Output the (X, Y) coordinate of the center of the cell containing the given text.  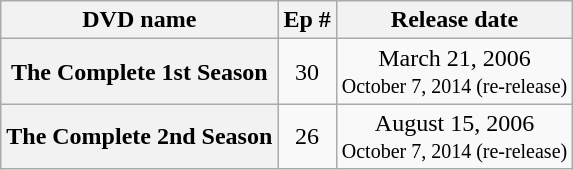
The Complete 1st Season (140, 72)
DVD name (140, 20)
26 (307, 136)
August 15, 2006October 7, 2014 (re-release) (454, 136)
March 21, 2006October 7, 2014 (re-release) (454, 72)
The Complete 2nd Season (140, 136)
Ep # (307, 20)
30 (307, 72)
Release date (454, 20)
